Determine the [x, y] coordinate at the center of the cell enclosing the given text.  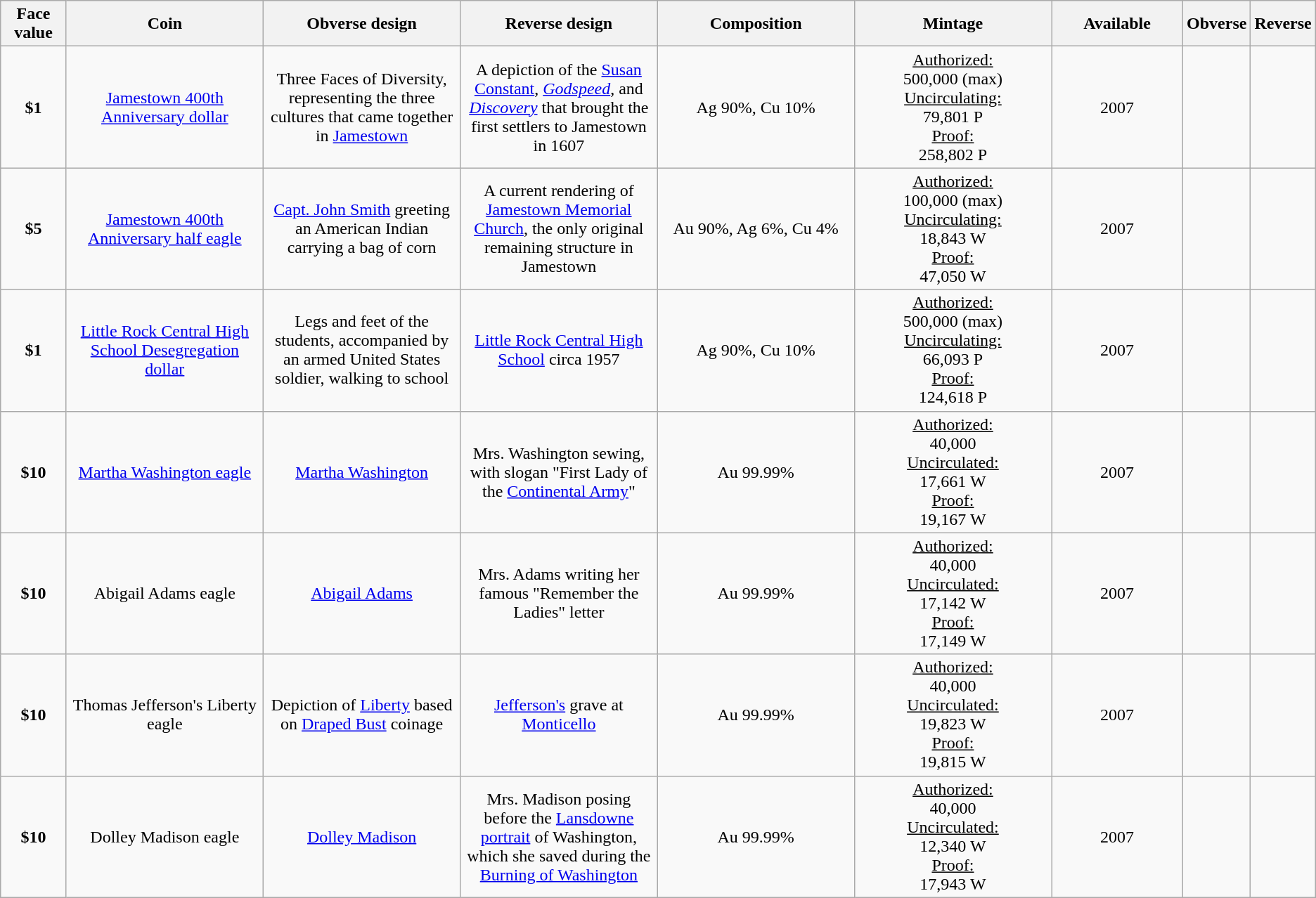
Face value [34, 24]
Reverse [1283, 24]
Authorized:40,000Uncirculated:12,340 WProof:17,943 W [953, 836]
Authorized:500,000 (max)Uncirculating:79,801 PProof:258,802 P [953, 107]
Authorized:40,000Uncirculated:17,661 WProof:19,167 W [953, 472]
Authorized:100,000 (max)Uncirculating:18,843 WProof:47,050 W [953, 229]
Authorized:40,000Uncirculated:19,823 WProof:19,815 W [953, 715]
Depiction of Liberty based on Draped Bust coinage [361, 715]
Mrs. Madison posing before the Lansdowne portrait of Washington, which she saved during the Burning of Washington [559, 836]
$5 [34, 229]
Au 90%, Ag 6%, Cu 4% [756, 229]
Three Faces of Diversity, representing the three cultures that came together in Jamestown [361, 107]
Abigail Adams eagle [164, 593]
Martha Washington [361, 472]
Mrs. Washington sewing, with slogan "First Lady of the Continental Army" [559, 472]
Authorized:40,000Uncirculated:17,142 WProof:17,149 W [953, 593]
Composition [756, 24]
Little Rock Central High School circa 1957 [559, 350]
A depiction of the Susan Constant, Godspeed, and Discovery that brought the first settlers to Jamestown in 1607 [559, 107]
Jamestown 400th Anniversary half eagle [164, 229]
Jamestown 400th Anniversary dollar [164, 107]
Reverse design [559, 24]
Coin [164, 24]
Capt. John Smith greeting an American Indian carrying a bag of corn [361, 229]
Obverse design [361, 24]
A current rendering of Jamestown Memorial Church, the only original remaining structure in Jamestown [559, 229]
Thomas Jefferson's Liberty eagle [164, 715]
Little Rock Central High School Desegregation dollar [164, 350]
Mintage [953, 24]
Jefferson's grave at Monticello [559, 715]
Mrs. Adams writing her famous "Remember the Ladies" letter [559, 593]
Available [1118, 24]
Legs and feet of the students, accompanied by an armed United States soldier, walking to school [361, 350]
Martha Washington eagle [164, 472]
Dolley Madison [361, 836]
Obverse [1217, 24]
Dolley Madison eagle [164, 836]
Abigail Adams [361, 593]
Authorized:500,000 (max)Uncirculating:66,093 PProof:124,618 P [953, 350]
